Provide the (x, y) coordinate of the cell's center where the given text is located.  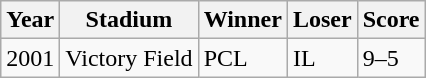
Loser (322, 20)
Victory Field (129, 58)
IL (322, 58)
2001 (30, 58)
PCL (242, 58)
9–5 (391, 58)
Score (391, 20)
Winner (242, 20)
Year (30, 20)
Stadium (129, 20)
